Detect which cell encompasses the target text, then output its (X, Y) center coordinate. 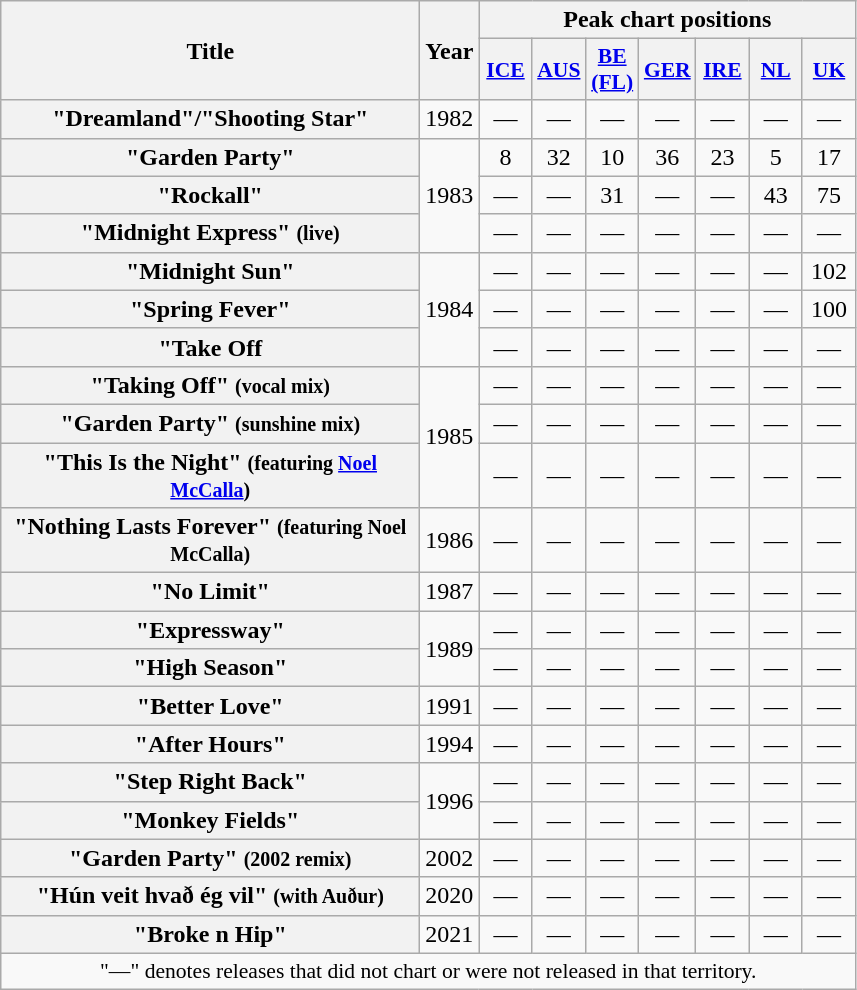
IRE (722, 70)
"Hún veit hvað ég vil" (with Auður) (210, 896)
1985 (450, 436)
"Dreamland"/"Shooting Star" (210, 119)
NL (776, 70)
Title (210, 50)
"Expressway" (210, 630)
"Step Right Back" (210, 782)
"Midnight Express" (live) (210, 233)
36 (668, 157)
1991 (450, 706)
"High Season" (210, 668)
1986 (450, 540)
"Broke n Hip" (210, 934)
Peak chart positions (668, 20)
"Garden Party" (sunshine mix) (210, 423)
8 (506, 157)
"Nothing Lasts Forever" (featuring Noel McCalla) (210, 540)
"Spring Fever" (210, 309)
"Monkey Fields" (210, 820)
"—" denotes releases that did not chart or were not released in that territory. (428, 971)
1996 (450, 801)
1987 (450, 592)
102 (828, 271)
"Garden Party" (2002 remix) (210, 858)
2002 (450, 858)
31 (612, 195)
BE (FL) (612, 70)
"Better Love" (210, 706)
1983 (450, 195)
Year (450, 50)
23 (722, 157)
"Midnight Sun" (210, 271)
"This Is the Night" (featuring Noel McCalla) (210, 474)
1982 (450, 119)
"Rockall" (210, 195)
75 (828, 195)
1984 (450, 309)
10 (612, 157)
1994 (450, 744)
43 (776, 195)
"After Hours" (210, 744)
17 (828, 157)
100 (828, 309)
2020 (450, 896)
"No Limit" (210, 592)
2021 (450, 934)
"Take Off (210, 347)
AUS (558, 70)
GER (668, 70)
ICE (506, 70)
1989 (450, 649)
"Garden Party" (210, 157)
UK (828, 70)
"Taking Off" (vocal mix) (210, 385)
5 (776, 157)
32 (558, 157)
